Output the [X, Y] coordinate of the center of the cell containing the given text.  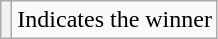
Indicates the winner [115, 20]
